Determine the (x, y) coordinate at the center of the cell enclosing the given text.  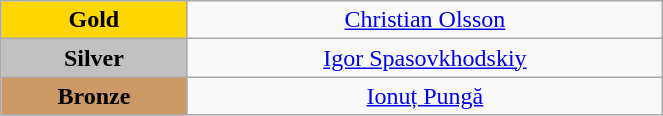
Bronze (94, 96)
Igor Spasovkhodskiy (425, 58)
Christian Olsson (425, 20)
Ionuț Pungă (425, 96)
Silver (94, 58)
Gold (94, 20)
